Capture the cell that displays the provided text and extract its [x, y] central coordinate. 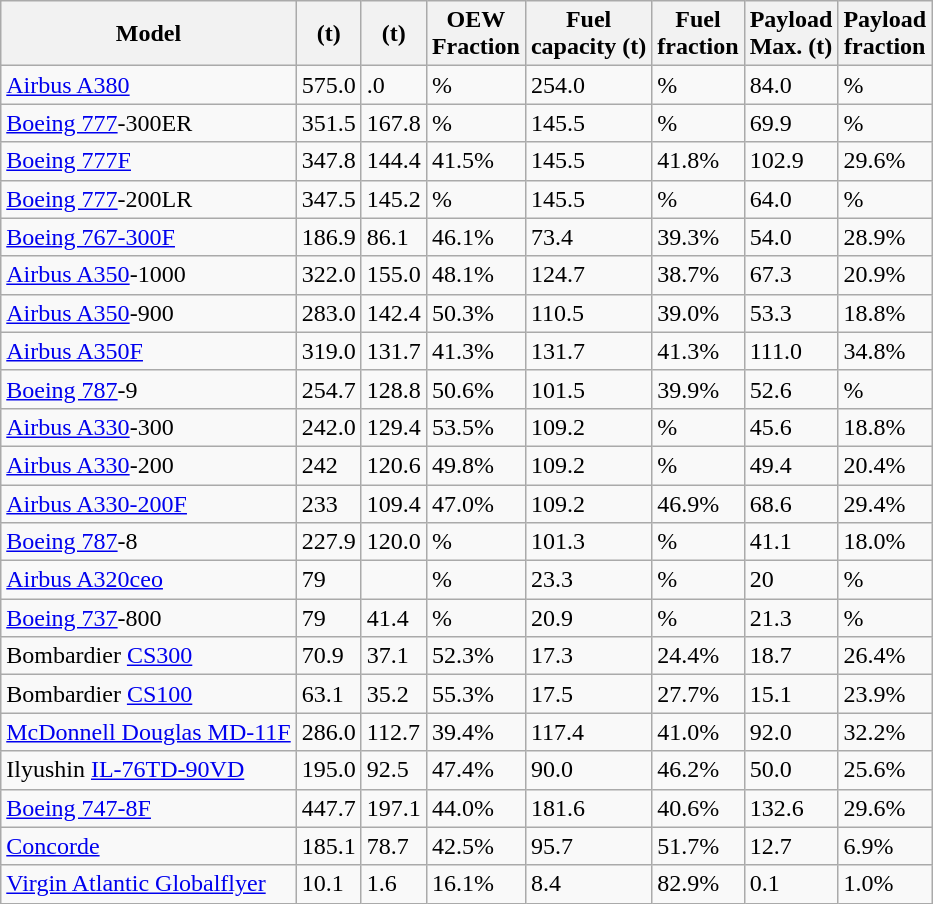
Airbus A330-200 [149, 465]
41.8% [698, 161]
124.7 [588, 275]
117.4 [588, 732]
Payloadfraction [885, 34]
47.0% [476, 503]
6.9% [885, 846]
17.5 [588, 694]
78.7 [394, 846]
67.3 [791, 275]
Fuelfraction [698, 34]
242 [328, 465]
15.1 [791, 694]
347.5 [328, 199]
Airbus A350F [149, 351]
63.1 [328, 694]
120.6 [394, 465]
101.5 [588, 389]
16.1% [476, 884]
286.0 [328, 732]
185.1 [328, 846]
155.0 [394, 275]
92.0 [791, 732]
32.2% [885, 732]
McDonnell Douglas MD-11F [149, 732]
129.4 [394, 427]
39.9% [698, 389]
Boeing 767-300F [149, 237]
283.0 [328, 313]
351.5 [328, 123]
195.0 [328, 770]
181.6 [588, 808]
Boeing 777F [149, 161]
Boeing 787-8 [149, 542]
197.1 [394, 808]
102.9 [791, 161]
46.2% [698, 770]
10.1 [328, 884]
34.8% [885, 351]
86.1 [394, 237]
82.9% [698, 884]
120.0 [394, 542]
41.0% [698, 732]
OEWFraction [476, 34]
575.0 [328, 85]
142.4 [394, 313]
90.0 [588, 770]
111.0 [791, 351]
41.4 [394, 618]
186.9 [328, 237]
Airbus A330-300 [149, 427]
23.9% [885, 694]
112.7 [394, 732]
18.0% [885, 542]
1.6 [394, 884]
20.9 [588, 618]
1.0% [885, 884]
49.8% [476, 465]
322.0 [328, 275]
39.0% [698, 313]
Boeing 777-300ER [149, 123]
39.3% [698, 237]
Boeing 787-9 [149, 389]
46.9% [698, 503]
Airbus A350-1000 [149, 275]
17.3 [588, 656]
70.9 [328, 656]
48.1% [476, 275]
8.4 [588, 884]
227.9 [328, 542]
Model [149, 34]
39.4% [476, 732]
167.8 [394, 123]
26.4% [885, 656]
52.3% [476, 656]
50.3% [476, 313]
.0 [394, 85]
Airbus A350-900 [149, 313]
447.7 [328, 808]
50.0 [791, 770]
145.2 [394, 199]
12.7 [791, 846]
Bombardier CS300 [149, 656]
68.6 [791, 503]
128.8 [394, 389]
37.1 [394, 656]
110.5 [588, 313]
73.4 [588, 237]
51.7% [698, 846]
27.7% [698, 694]
Ilyushin IL-76TD-90VD [149, 770]
254.0 [588, 85]
Virgin Atlantic Globalflyer [149, 884]
54.0 [791, 237]
Fuelcapacity (t) [588, 34]
49.4 [791, 465]
23.3 [588, 580]
132.6 [791, 808]
242.0 [328, 427]
40.6% [698, 808]
42.5% [476, 846]
21.3 [791, 618]
95.7 [588, 846]
46.1% [476, 237]
25.6% [885, 770]
24.4% [698, 656]
254.7 [328, 389]
0.1 [791, 884]
PayloadMax. (t) [791, 34]
Boeing 777-200LR [149, 199]
92.5 [394, 770]
38.7% [698, 275]
41.1 [791, 542]
53.5% [476, 427]
84.0 [791, 85]
Airbus A380 [149, 85]
47.4% [476, 770]
Airbus A320ceo [149, 580]
69.9 [791, 123]
55.3% [476, 694]
18.7 [791, 656]
Boeing 747-8F [149, 808]
Bombardier CS100 [149, 694]
347.8 [328, 161]
53.3 [791, 313]
Concorde [149, 846]
29.4% [885, 503]
20.4% [885, 465]
Boeing 737-800 [149, 618]
Airbus A330-200F [149, 503]
109.4 [394, 503]
233 [328, 503]
52.6 [791, 389]
35.2 [394, 694]
101.3 [588, 542]
45.6 [791, 427]
50.6% [476, 389]
20.9% [885, 275]
28.9% [885, 237]
319.0 [328, 351]
20 [791, 580]
44.0% [476, 808]
41.5% [476, 161]
144.4 [394, 161]
64.0 [791, 199]
